Provide the [X, Y] coordinate of the cell's center where the given text is located.  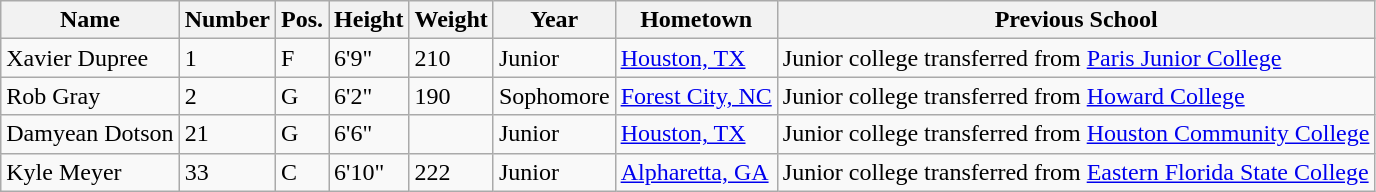
Junior college transferred from Eastern Florida State College [1076, 172]
C [302, 172]
Year [554, 20]
Alpharetta, GA [696, 172]
Name [90, 20]
190 [451, 96]
1 [227, 58]
6'6" [369, 134]
Pos. [302, 20]
Rob Gray [90, 96]
6'10" [369, 172]
Xavier Dupree [90, 58]
33 [227, 172]
Kyle Meyer [90, 172]
Sophomore [554, 96]
Junior college transferred from Howard College [1076, 96]
2 [227, 96]
Junior college transferred from Paris Junior College [1076, 58]
Forest City, NC [696, 96]
Weight [451, 20]
Damyean Dotson [90, 134]
6'2" [369, 96]
Hometown [696, 20]
Junior college transferred from Houston Community College [1076, 134]
21 [227, 134]
Previous School [1076, 20]
6'9" [369, 58]
222 [451, 172]
Height [369, 20]
210 [451, 58]
F [302, 58]
Number [227, 20]
